Return the [X, Y] coordinate for the center point of the cell that contains the specified text.  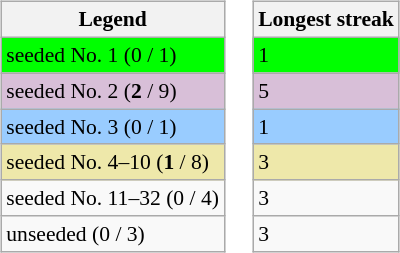
seeded No. 4–10 (1 / 8) [112, 162]
seeded No. 1 (0 / 1) [112, 55]
Legend [112, 20]
seeded No. 3 (0 / 1) [112, 127]
unseeded (0 / 3) [112, 234]
5 [326, 91]
seeded No. 11–32 (0 / 4) [112, 198]
Longest streak [326, 20]
seeded No. 2 (2 / 9) [112, 91]
